Extract the [x, y] coordinate from the center of the cell holding the provided text.  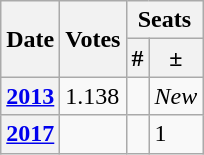
2013 [30, 96]
New [176, 96]
1.138 [93, 96]
± [176, 58]
Seats [164, 20]
Date [30, 39]
# [138, 58]
2017 [30, 134]
Votes [93, 39]
1 [176, 134]
